For the text-containing cell, return its midpoint in [x, y] coordinate format. 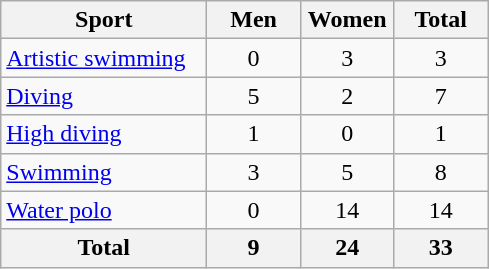
2 [347, 96]
Artistic swimming [104, 58]
Sport [104, 20]
Water polo [104, 210]
High diving [104, 134]
Diving [104, 96]
Men [254, 20]
24 [347, 248]
7 [441, 96]
Women [347, 20]
9 [254, 248]
8 [441, 172]
33 [441, 248]
Swimming [104, 172]
